Capture the cell that displays the provided text and extract its [x, y] central coordinate. 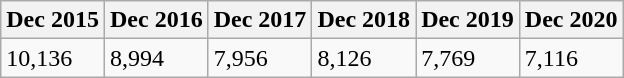
Dec 2017 [260, 20]
Dec 2020 [571, 20]
7,116 [571, 58]
8,994 [156, 58]
10,136 [53, 58]
8,126 [364, 58]
7,956 [260, 58]
Dec 2019 [468, 20]
Dec 2015 [53, 20]
Dec 2016 [156, 20]
Dec 2018 [364, 20]
7,769 [468, 58]
